From the cell containing the given text, extract its center point as [X, Y] coordinate. 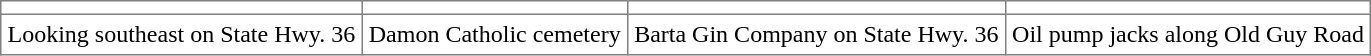
Looking southeast on State Hwy. 36 [182, 34]
Oil pump jacks along Old Guy Road [1188, 34]
Barta Gin Company on State Hwy. 36 [816, 34]
Damon Catholic cemetery [494, 34]
